Determine the (X, Y) coordinate at the center of the cell enclosing the given text.  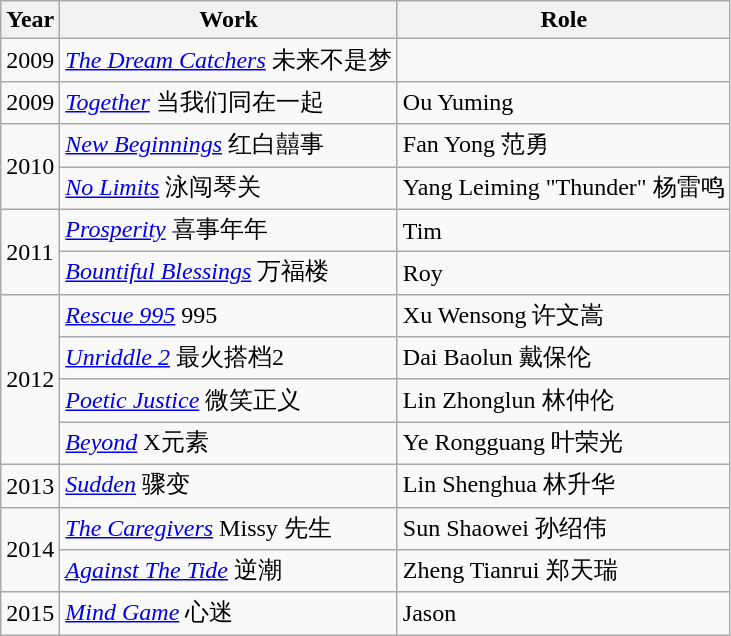
The Caregivers Missy 先生 (229, 528)
Sudden 骤变 (229, 486)
Poetic Justice 微笑正义 (229, 400)
Beyond X元素 (229, 444)
Year (30, 20)
Bountiful Blessings 万福楼 (229, 274)
Unriddle 2 最火搭档2 (229, 358)
Mind Game 心迷 (229, 614)
Prosperity 喜事年年 (229, 230)
2013 (30, 486)
Zheng Tianrui 郑天瑞 (564, 572)
The Dream Catchers 未来不是梦 (229, 60)
Role (564, 20)
2014 (30, 550)
Ye Rongguang 叶荣光 (564, 444)
Dai Baolun 戴保伦 (564, 358)
2011 (30, 252)
Fan Yong 范勇 (564, 146)
Together 当我们同在一起 (229, 102)
2012 (30, 379)
Xu Wensong 许文嵩 (564, 316)
Ou Yuming (564, 102)
2015 (30, 614)
Tim (564, 230)
Rescue 995 995 (229, 316)
Lin Zhonglun 林仲伦 (564, 400)
2010 (30, 166)
Yang Leiming "Thunder" 杨雷鸣 (564, 188)
Sun Shaowei 孙绍伟 (564, 528)
Against The Tide 逆潮 (229, 572)
Roy (564, 274)
Jason (564, 614)
New Beginnings 红白囍事 (229, 146)
Lin Shenghua 林升华 (564, 486)
Work (229, 20)
No Limits 泳闯琴关 (229, 188)
